Determine the (X, Y) coordinate at the center of the cell enclosing the given text.  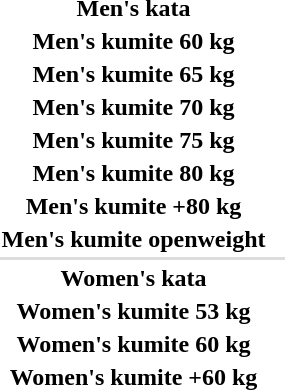
Women's kata (134, 278)
Men's kumite 70 kg (134, 107)
Men's kumite 80 kg (134, 173)
Men's kumite 65 kg (134, 74)
Men's kumite +80 kg (134, 206)
Men's kumite openweight (134, 239)
Men's kumite 75 kg (134, 140)
Women's kumite 60 kg (134, 344)
Men's kumite 60 kg (134, 41)
Women's kumite 53 kg (134, 311)
